Capture the cell that displays the provided text and extract its (x, y) central coordinate. 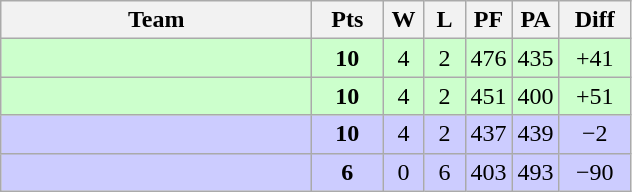
403 (488, 172)
476 (488, 58)
+51 (594, 96)
451 (488, 96)
0 (404, 172)
Diff (594, 20)
W (404, 20)
437 (488, 134)
+41 (594, 58)
−90 (594, 172)
Pts (348, 20)
PF (488, 20)
−2 (594, 134)
439 (536, 134)
L (444, 20)
435 (536, 58)
PA (536, 20)
Team (156, 20)
493 (536, 172)
400 (536, 96)
